Return the [x, y] coordinate for the center point of the cell that contains the specified text.  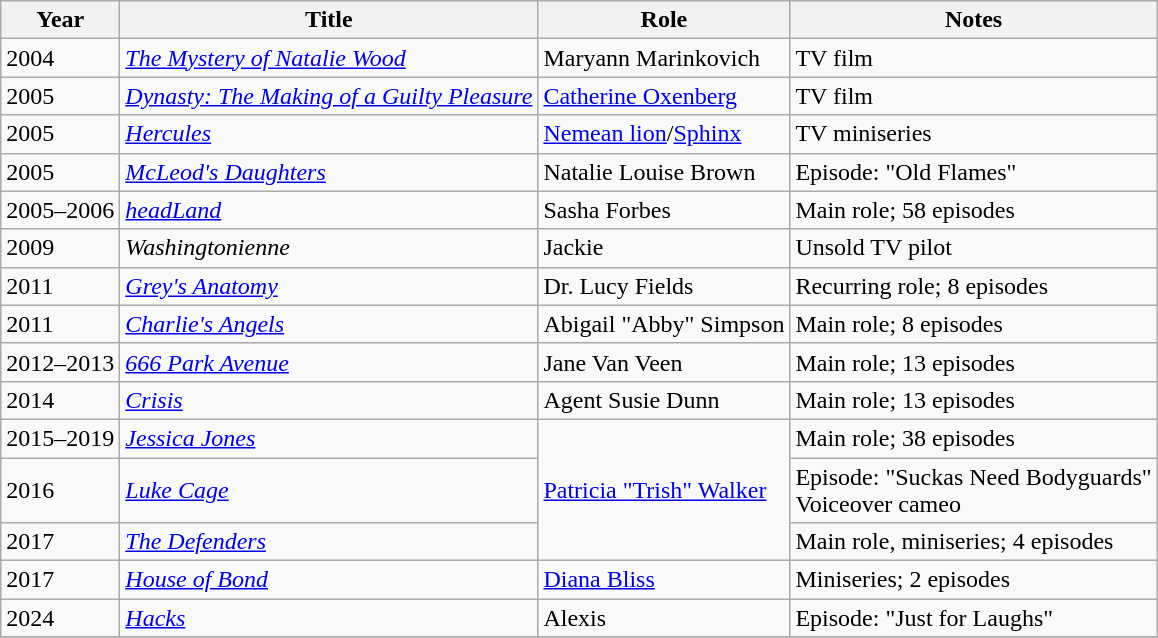
Hacks [329, 618]
headLand [329, 210]
Agent Susie Dunn [664, 400]
Abigail "Abby" Simpson [664, 324]
The Defenders [329, 542]
Charlie's Angels [329, 324]
Alexis [664, 618]
Main role; 38 episodes [974, 438]
2024 [60, 618]
666 Park Avenue [329, 362]
Episode: "Just for Laughs" [974, 618]
2009 [60, 248]
Patricia "Trish" Walker [664, 490]
Episode: "Suckas Need Bodyguards" Voiceover cameo [974, 490]
House of Bond [329, 580]
2012–2013 [60, 362]
Crisis [329, 400]
Jane Van Veen [664, 362]
Main role; 58 episodes [974, 210]
Washingtonienne [329, 248]
Catherine Oxenberg [664, 96]
2014 [60, 400]
2004 [60, 58]
Title [329, 20]
Main role, miniseries; 4 episodes [974, 542]
Maryann Marinkovich [664, 58]
Year [60, 20]
Hercules [329, 134]
2016 [60, 490]
Main role; 8 episodes [974, 324]
Nemean lion/Sphinx [664, 134]
Dynasty: The Making of a Guilty Pleasure [329, 96]
Grey's Anatomy [329, 286]
The Mystery of Natalie Wood [329, 58]
Role [664, 20]
Diana Bliss [664, 580]
Dr. Lucy Fields [664, 286]
Unsold TV pilot [974, 248]
Episode: "Old Flames" [974, 172]
Recurring role; 8 episodes [974, 286]
McLeod's Daughters [329, 172]
Sasha Forbes [664, 210]
2015–2019 [60, 438]
Jessica Jones [329, 438]
2005–2006 [60, 210]
TV miniseries [974, 134]
Jackie [664, 248]
Notes [974, 20]
Natalie Louise Brown [664, 172]
Luke Cage [329, 490]
Miniseries; 2 episodes [974, 580]
